Detect which cell encompasses the target text, then output its [x, y] center coordinate. 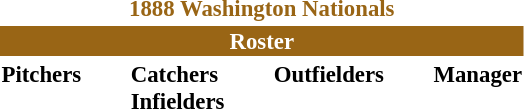
Roster [262, 41]
